Return the [x, y] coordinate for the center point of the cell that contains the specified text.  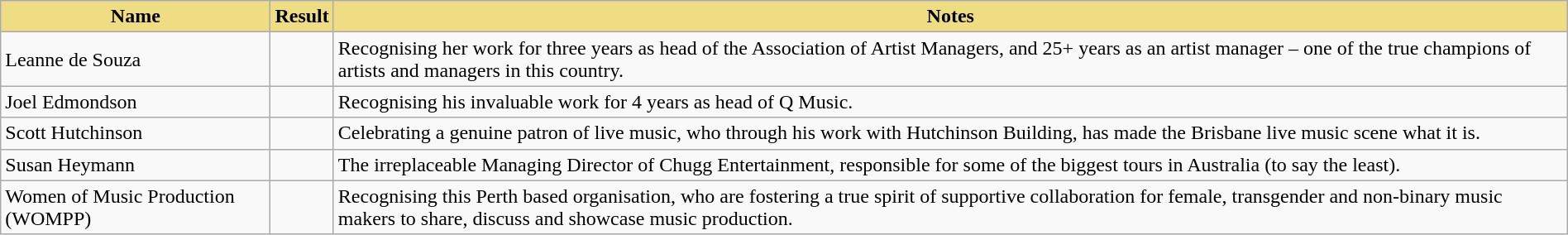
Joel Edmondson [136, 102]
Susan Heymann [136, 165]
Celebrating a genuine patron of live music, who through his work with Hutchinson Building, has made the Brisbane live music scene what it is. [950, 133]
The irreplaceable Managing Director of Chugg Entertainment, responsible for some of the biggest tours in Australia (to say the least). [950, 165]
Result [302, 17]
Women of Music Production (WOMPP) [136, 207]
Leanne de Souza [136, 60]
Notes [950, 17]
Scott Hutchinson [136, 133]
Name [136, 17]
Recognising his invaluable work for 4 years as head of Q Music. [950, 102]
